Identify which cell holds the provided text, then report its [X, Y] central coordinate. 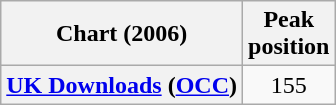
Chart (2006) [122, 34]
UK Downloads (OCC) [122, 85]
155 [289, 85]
Peakposition [289, 34]
